Output the [x, y] coordinate of the center of the cell containing the given text.  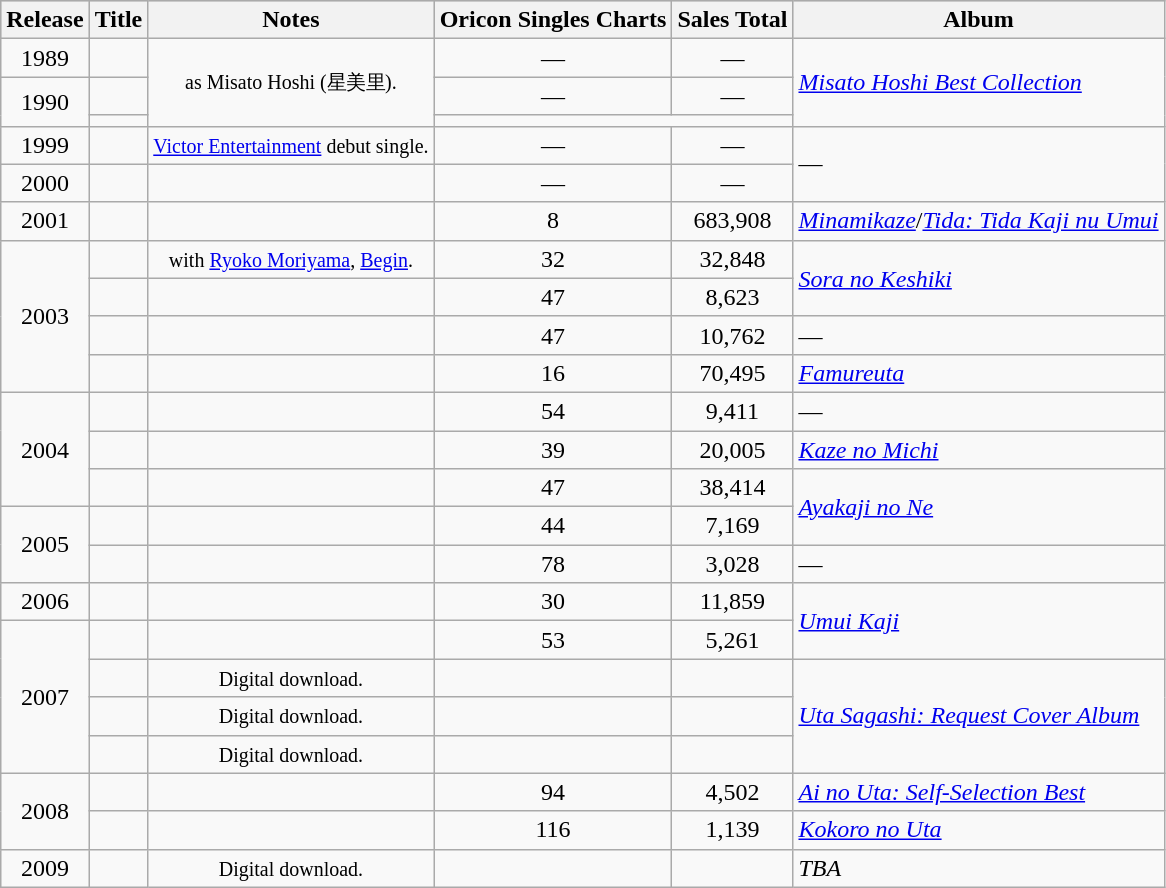
Ai no Uta: Self-Selection Best [978, 792]
78 [553, 564]
Kaze no Michi [978, 449]
Famureuta [978, 373]
53 [553, 640]
7,169 [732, 526]
Ayakaji no Ne [978, 507]
32 [553, 259]
Notes [291, 20]
Album [978, 20]
2007 [45, 697]
54 [553, 411]
as Misato Hoshi (星美里). [291, 82]
1999 [45, 145]
8,623 [732, 297]
20,005 [732, 449]
1990 [45, 102]
4,502 [732, 792]
2005 [45, 545]
5,261 [732, 640]
38,414 [732, 488]
Sora no Keshiki [978, 278]
2000 [45, 183]
70,495 [732, 373]
Umui Kaji [978, 621]
1,139 [732, 830]
2004 [45, 449]
30 [553, 602]
Oricon Singles Charts [553, 20]
2001 [45, 221]
16 [553, 373]
8 [553, 221]
10,762 [732, 335]
3,028 [732, 564]
11,859 [732, 602]
Release [45, 20]
TBA [978, 868]
with Ryoko Moriyama, Begin. [291, 259]
2008 [45, 811]
9,411 [732, 411]
Sales Total [732, 20]
Kokoro no Uta [978, 830]
116 [553, 830]
1989 [45, 58]
44 [553, 526]
Uta Sagashi: Request Cover Album [978, 716]
39 [553, 449]
Title [118, 20]
Victor Entertainment debut single. [291, 145]
2009 [45, 868]
Misato Hoshi Best Collection [978, 82]
2006 [45, 602]
94 [553, 792]
Minamikaze/Tida: Tida Kaji nu Umui [978, 221]
32,848 [732, 259]
683,908 [732, 221]
2003 [45, 316]
